Find where the given text appears and provide that cell's center as (X, Y) coordinate. 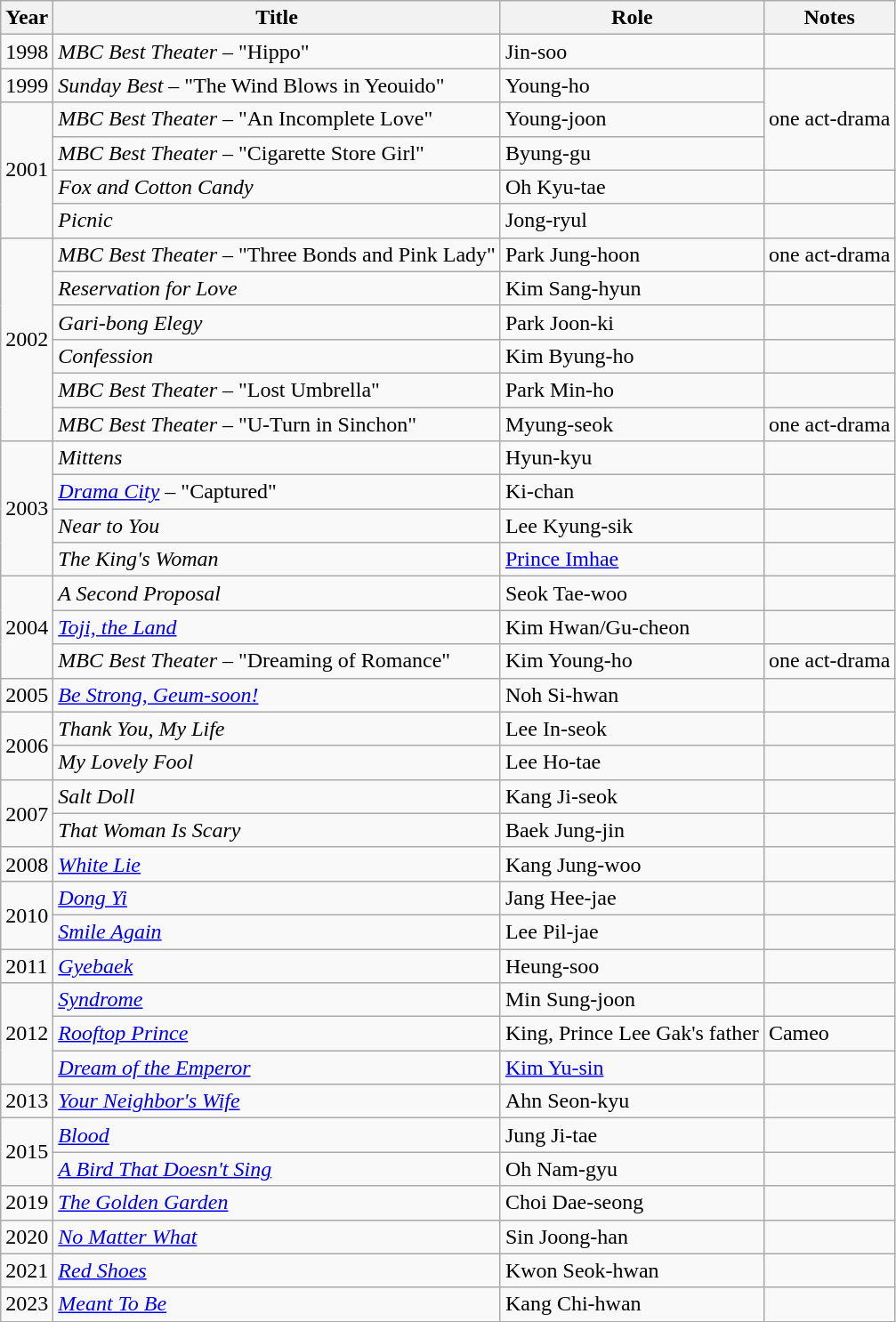
Be Strong, Geum-soon! (278, 695)
Cameo (829, 1034)
Park Joon-ki (632, 322)
2023 (27, 1304)
Reservation for Love (278, 288)
White Lie (278, 864)
Lee Kyung-sik (632, 526)
MBC Best Theater – "U-Turn in Sinchon" (278, 424)
Oh Kyu-tae (632, 187)
Sunday Best – "The Wind Blows in Yeouido" (278, 85)
Near to You (278, 526)
Dream of the Emperor (278, 1068)
Blood (278, 1135)
Year (27, 18)
2007 (27, 813)
Kang Jung-woo (632, 864)
Kim Sang-hyun (632, 288)
MBC Best Theater – "Cigarette Store Girl" (278, 153)
2003 (27, 509)
Dong Yi (278, 898)
2012 (27, 1034)
2010 (27, 915)
Mittens (278, 458)
Min Sung-joon (632, 1000)
Ki-chan (632, 492)
Heung-soo (632, 965)
2020 (27, 1237)
MBC Best Theater – "Dreaming of Romance" (278, 661)
Drama City – "Captured" (278, 492)
Lee Pil-jae (632, 931)
Jang Hee-jae (632, 898)
Jung Ji-tae (632, 1135)
Gari-bong Elegy (278, 322)
Park Min-ho (632, 390)
Kang Chi-hwan (632, 1304)
MBC Best Theater – "An Incomplete Love" (278, 119)
Young-ho (632, 85)
Confession (278, 356)
The Golden Garden (278, 1203)
Smile Again (278, 931)
2013 (27, 1101)
Oh Nam-gyu (632, 1169)
2021 (27, 1270)
Byung-gu (632, 153)
Choi Dae-seong (632, 1203)
Kim Yu-sin (632, 1068)
Fox and Cotton Candy (278, 187)
2001 (27, 170)
Myung-seok (632, 424)
2015 (27, 1152)
Your Neighbor's Wife (278, 1101)
Salt Doll (278, 796)
A Bird That Doesn't Sing (278, 1169)
My Lovely Fool (278, 762)
Noh Si-hwan (632, 695)
Red Shoes (278, 1270)
Role (632, 18)
Kang Ji-seok (632, 796)
Jong-ryul (632, 221)
Notes (829, 18)
MBC Best Theater – "Three Bonds and Pink Lady" (278, 254)
Meant To Be (278, 1304)
Toji, the Land (278, 627)
Kwon Seok-hwan (632, 1270)
Title (278, 18)
Kim Byung-ho (632, 356)
MBC Best Theater – "Hippo" (278, 52)
Jin-soo (632, 52)
Prince Imhae (632, 560)
Syndrome (278, 1000)
2002 (27, 339)
Seok Tae-woo (632, 593)
Kim Hwan/Gu-cheon (632, 627)
The King's Woman (278, 560)
Ahn Seon-kyu (632, 1101)
King, Prince Lee Gak's father (632, 1034)
That Woman Is Scary (278, 830)
2005 (27, 695)
Thank You, My Life (278, 729)
2011 (27, 965)
Sin Joong-han (632, 1237)
Picnic (278, 221)
Park Jung-hoon (632, 254)
1999 (27, 85)
Lee Ho-tae (632, 762)
2004 (27, 627)
Kim Young-ho (632, 661)
Gyebaek (278, 965)
2019 (27, 1203)
1998 (27, 52)
Hyun-kyu (632, 458)
A Second Proposal (278, 593)
2008 (27, 864)
No Matter What (278, 1237)
MBC Best Theater – "Lost Umbrella" (278, 390)
Young-joon (632, 119)
Baek Jung-jin (632, 830)
2006 (27, 746)
Rooftop Prince (278, 1034)
Lee In-seok (632, 729)
